Identify which cell holds the provided text, then report its (x, y) central coordinate. 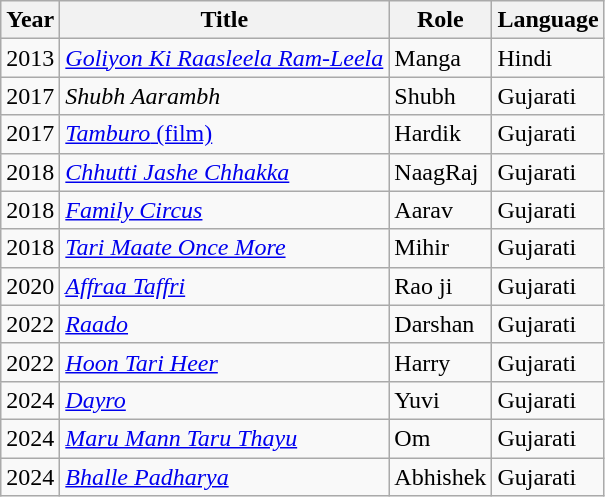
Manga (440, 58)
Shubh (440, 96)
Hindi (548, 58)
Maru Mann Taru Thayu (224, 438)
Abhishek (440, 477)
Shubh Aarambh (224, 96)
Aarav (440, 210)
Hoon Tari Heer (224, 362)
Rao ji (440, 286)
Yuvi (440, 400)
Bhalle Padharya (224, 477)
Goliyon Ki Raasleela Ram-Leela (224, 58)
2020 (30, 286)
Mihir (440, 248)
Raado (224, 324)
Harry (440, 362)
Tamburo (film) (224, 134)
Year (30, 20)
Affraa Taffri (224, 286)
Tari Maate Once More (224, 248)
2013 (30, 58)
Title (224, 20)
Darshan (440, 324)
Role (440, 20)
NaagRaj (440, 172)
Hardik (440, 134)
Chhutti Jashe Chhakka (224, 172)
Family Circus (224, 210)
Dayro (224, 400)
Om (440, 438)
Language (548, 20)
